Pinpoint the cell where the given text exists, returning its [X, Y] midpoint coordinate. 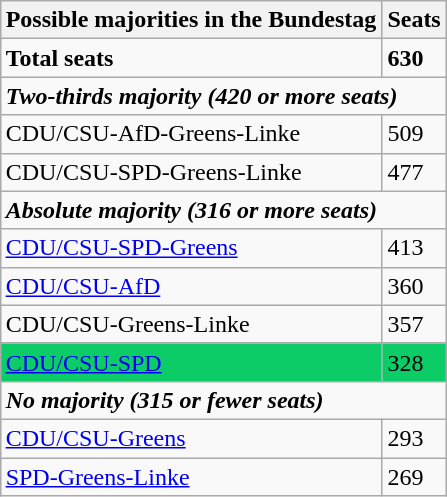
CDU/CSU-Greens-Linke [191, 324]
357 [414, 324]
630 [414, 58]
No majority (315 or fewer seats) [223, 400]
SPD-Greens-Linke [191, 477]
293 [414, 438]
Absolute majority (316 or more seats) [223, 210]
Possible majorities in the Bundestag [191, 20]
509 [414, 134]
CDU/CSU-SPD [191, 362]
477 [414, 172]
CDU/CSU-AfD [191, 286]
CDU/CSU-SPD-Greens [191, 248]
328 [414, 362]
Total seats [191, 58]
Seats [414, 20]
360 [414, 286]
CDU/CSU-AfD-Greens-Linke [191, 134]
269 [414, 477]
CDU/CSU-SPD-Greens-Linke [191, 172]
Two-thirds majority (420 or more seats) [223, 96]
CDU/CSU-Greens [191, 438]
413 [414, 248]
